Extract the (X, Y) coordinate from the center of the cell holding the provided text.  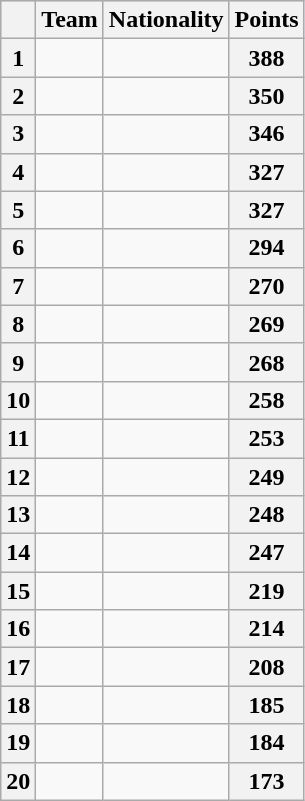
18 (18, 705)
17 (18, 667)
4 (18, 172)
10 (18, 400)
2 (18, 96)
388 (266, 58)
346 (266, 134)
268 (266, 362)
9 (18, 362)
249 (266, 477)
5 (18, 210)
350 (266, 96)
3 (18, 134)
Nationality (166, 20)
11 (18, 438)
Team (70, 20)
214 (266, 629)
15 (18, 591)
184 (266, 743)
19 (18, 743)
248 (266, 515)
20 (18, 781)
16 (18, 629)
258 (266, 400)
270 (266, 286)
269 (266, 324)
173 (266, 781)
12 (18, 477)
294 (266, 248)
247 (266, 553)
8 (18, 324)
Points (266, 20)
6 (18, 248)
1 (18, 58)
185 (266, 705)
14 (18, 553)
208 (266, 667)
219 (266, 591)
13 (18, 515)
253 (266, 438)
7 (18, 286)
